Detect which cell encompasses the target text, then output its [X, Y] center coordinate. 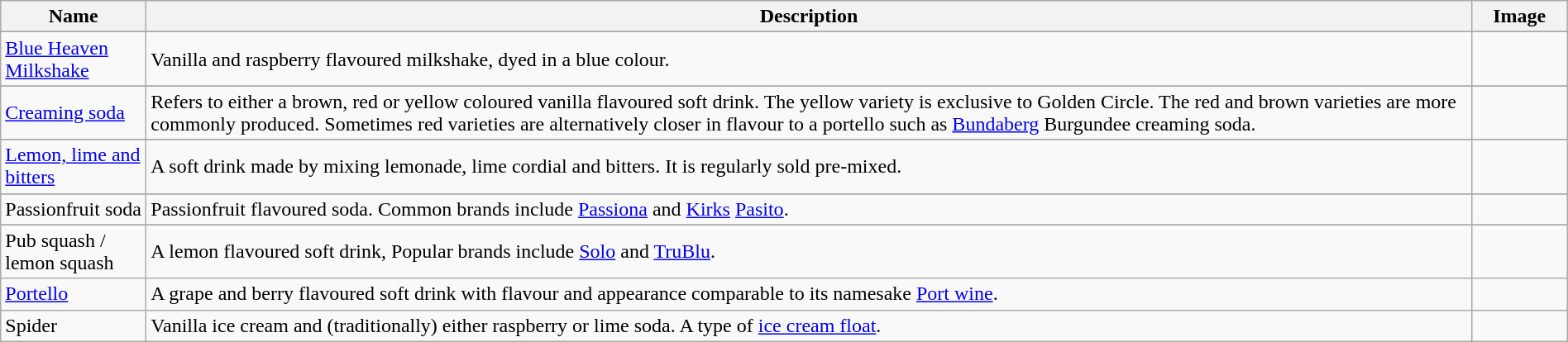
A lemon flavoured soft drink, Popular brands include Solo and TruBlu. [809, 251]
Spider [74, 325]
Description [809, 17]
Creaming soda [74, 112]
Name [74, 17]
Portello [74, 294]
A grape and berry flavoured soft drink with flavour and appearance comparable to its namesake Port wine. [809, 294]
Blue Heaven Milkshake [74, 59]
Vanilla ice cream and (traditionally) either raspberry or lime soda. A type of ice cream float. [809, 325]
Image [1519, 17]
Lemon, lime and bitters [74, 167]
Passionfruit flavoured soda. Common brands include Passiona and Kirks Pasito. [809, 209]
Passionfruit soda [74, 209]
A soft drink made by mixing lemonade, lime cordial and bitters. It is regularly sold pre-mixed. [809, 167]
Vanilla and raspberry flavoured milkshake, dyed in a blue colour. [809, 59]
Pub squash / lemon squash [74, 251]
